Locate the cell with the specified text and output its [x, y] center coordinate. 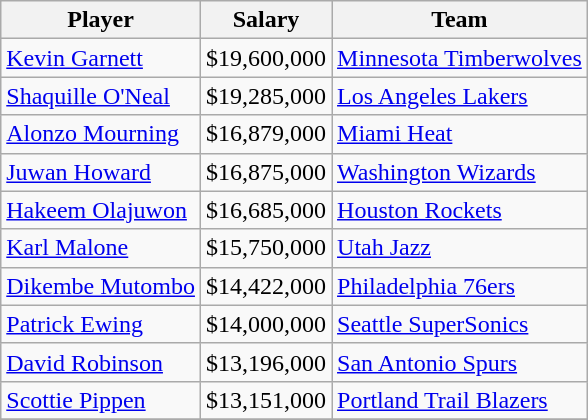
Philadelphia 76ers [460, 286]
Hakeem Olajuwon [101, 210]
San Antonio Spurs [460, 362]
Scottie Pippen [101, 400]
Juwan Howard [101, 172]
Portland Trail Blazers [460, 400]
Karl Malone [101, 248]
Dikembe Mutombo [101, 286]
$16,879,000 [266, 134]
Kevin Garnett [101, 58]
$14,000,000 [266, 324]
Washington Wizards [460, 172]
$19,600,000 [266, 58]
Los Angeles Lakers [460, 96]
Salary [266, 20]
Player [101, 20]
$14,422,000 [266, 286]
$16,685,000 [266, 210]
$13,196,000 [266, 362]
$15,750,000 [266, 248]
Houston Rockets [460, 210]
Utah Jazz [460, 248]
David Robinson [101, 362]
Seattle SuperSonics [460, 324]
$16,875,000 [266, 172]
Team [460, 20]
Minnesota Timberwolves [460, 58]
Miami Heat [460, 134]
$19,285,000 [266, 96]
Patrick Ewing [101, 324]
Shaquille O'Neal [101, 96]
$13,151,000 [266, 400]
Alonzo Mourning [101, 134]
